Scan for the cell matching the given text and deliver its (x, y) coordinate at center. 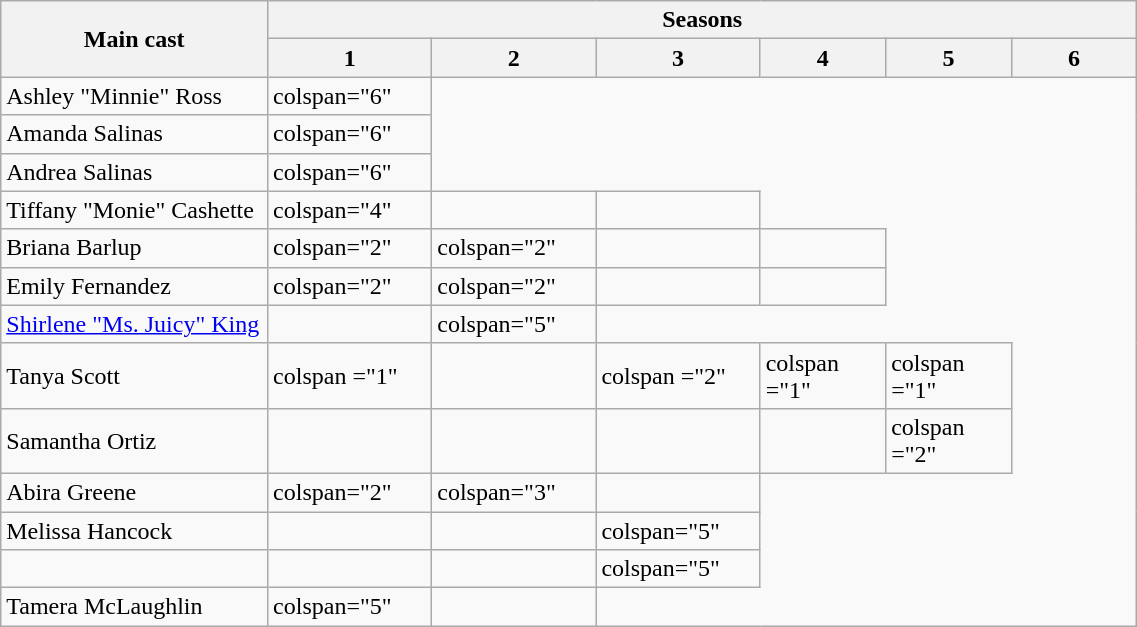
2 (514, 58)
1 (350, 58)
Emily Fernandez (134, 286)
Tiffany "Monie" Cashette (134, 210)
Melissa Hancock (134, 531)
6 (1074, 58)
Seasons (702, 20)
5 (949, 58)
Abira Greene (134, 492)
colspan="4" (350, 210)
Amanda Salinas (134, 134)
Tamera McLaughlin (134, 607)
Ashley "Minnie" Ross (134, 96)
3 (678, 58)
Tanya Scott (134, 376)
Samantha Ortiz (134, 440)
Main cast (134, 39)
Andrea Salinas (134, 172)
Shirlene "Ms. Juicy" King (134, 324)
Briana Barlup (134, 248)
4 (823, 58)
colspan="3" (514, 492)
